Search for the cell housing the specified text and yield its [X, Y] center coordinate. 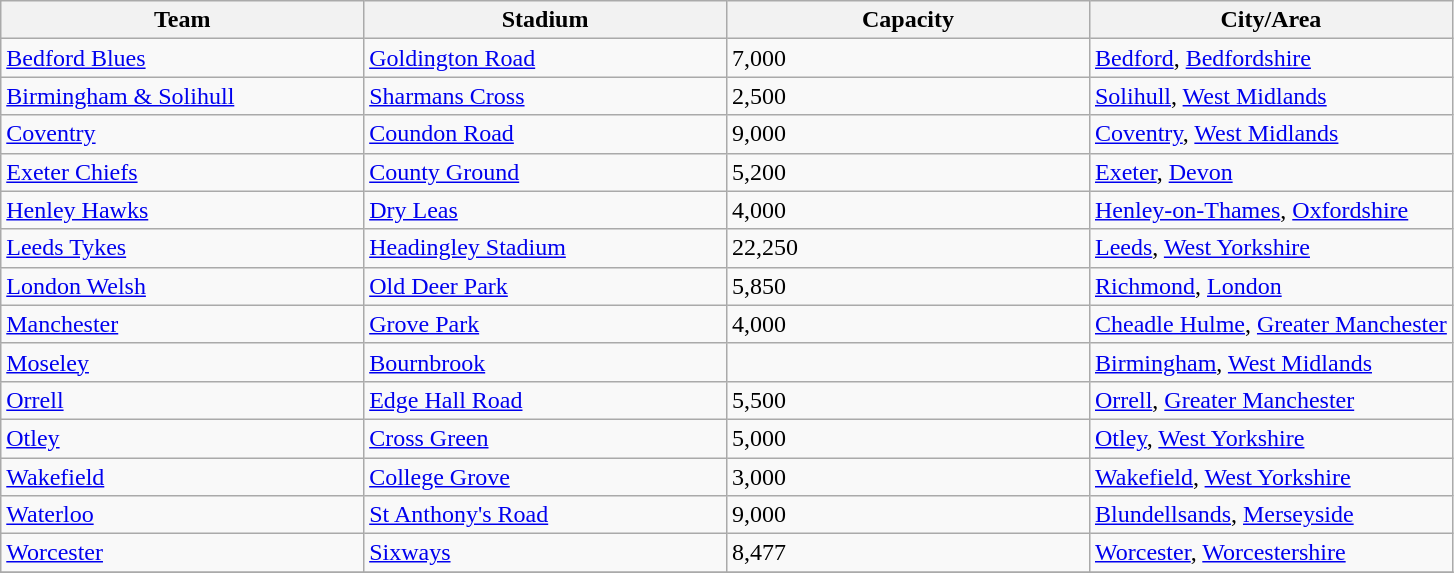
2,500 [908, 96]
Exeter, Devon [1270, 172]
Blundellsands, Merseyside [1270, 515]
5,850 [908, 286]
Orrell [182, 400]
8,477 [908, 553]
Bedford, Bedfordshire [1270, 58]
County Ground [546, 172]
Goldington Road [546, 58]
Richmond, London [1270, 286]
Manchester [182, 324]
Stadium [546, 20]
Coundon Road [546, 134]
5,000 [908, 438]
Wakefield, West Yorkshire [1270, 477]
Exeter Chiefs [182, 172]
7,000 [908, 58]
Team [182, 20]
Leeds, West Yorkshire [1270, 248]
22,250 [908, 248]
Coventry [182, 134]
Bournbrook [546, 362]
5,500 [908, 400]
Sharmans Cross [546, 96]
Grove Park [546, 324]
Worcester, Worcestershire [1270, 553]
Otley [182, 438]
Edge Hall Road [546, 400]
3,000 [908, 477]
Waterloo [182, 515]
Wakefield [182, 477]
Henley-on-Thames, Oxfordshire [1270, 210]
College Grove [546, 477]
Worcester [182, 553]
Dry Leas [546, 210]
Solihull, West Midlands [1270, 96]
Orrell, Greater Manchester [1270, 400]
Leeds Tykes [182, 248]
Old Deer Park [546, 286]
Otley, West Yorkshire [1270, 438]
City/Area [1270, 20]
Headingley Stadium [546, 248]
Coventry, West Midlands [1270, 134]
Cheadle Hulme, Greater Manchester [1270, 324]
Moseley [182, 362]
St Anthony's Road [546, 515]
Cross Green [546, 438]
London Welsh [182, 286]
Henley Hawks [182, 210]
Sixways [546, 553]
Capacity [908, 20]
Bedford Blues [182, 58]
Birmingham & Solihull [182, 96]
5,200 [908, 172]
Birmingham, West Midlands [1270, 362]
